Capture the cell that displays the provided text and extract its [X, Y] central coordinate. 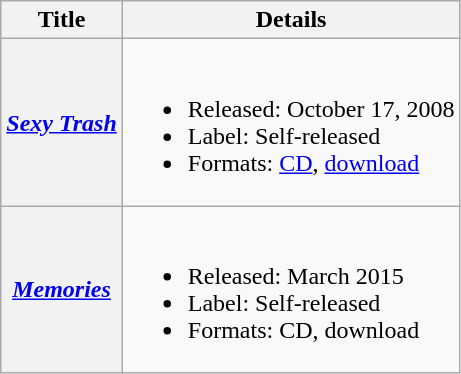
Title [62, 20]
Details [291, 20]
Released: March 2015Label: Self-releasedFormats: CD, download [291, 290]
Released: October 17, 2008Label: Self-releasedFormats: CD, download [291, 122]
Memories [62, 290]
Sexy Trash [62, 122]
